Scan for the cell matching the given text and deliver its [X, Y] coordinate at center. 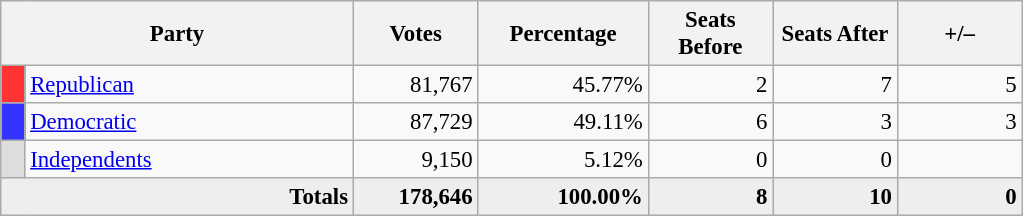
100.00% [563, 197]
Totals [178, 197]
Party [178, 34]
6 [710, 122]
81,767 [416, 85]
Democratic [189, 122]
Votes [416, 34]
45.77% [563, 85]
8 [710, 197]
Independents [189, 160]
9,150 [416, 160]
Seats Before [710, 34]
+/– [960, 34]
10 [836, 197]
Republican [189, 85]
Seats After [836, 34]
178,646 [416, 197]
7 [836, 85]
5.12% [563, 160]
49.11% [563, 122]
Percentage [563, 34]
5 [960, 85]
87,729 [416, 122]
2 [710, 85]
